Return the (X, Y) coordinate for the center point of the cell that contains the specified text.  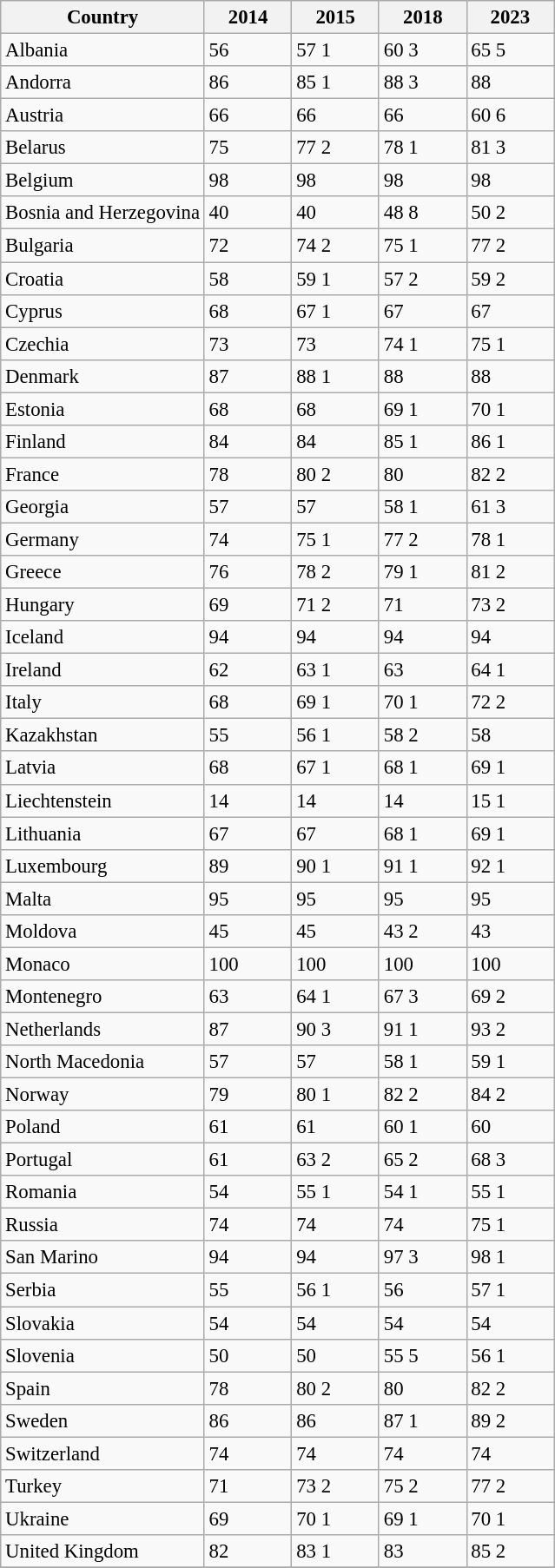
Switzerland (102, 1453)
62 (248, 670)
Russia (102, 1225)
United Kingdom (102, 1552)
Croatia (102, 279)
63 1 (335, 670)
89 (248, 866)
43 2 (422, 932)
86 1 (511, 442)
74 2 (335, 246)
Belarus (102, 148)
Ireland (102, 670)
59 2 (511, 279)
Czechia (102, 344)
Portugal (102, 1160)
Hungary (102, 605)
57 2 (422, 279)
82 (248, 1552)
84 2 (511, 1095)
79 1 (422, 572)
Georgia (102, 507)
Albania (102, 50)
50 2 (511, 213)
Bulgaria (102, 246)
75 2 (422, 1486)
98 1 (511, 1258)
65 5 (511, 50)
Monaco (102, 964)
88 3 (422, 82)
93 2 (511, 1029)
Moldova (102, 932)
Romania (102, 1192)
89 2 (511, 1420)
60 3 (422, 50)
75 (248, 148)
Netherlands (102, 1029)
68 3 (511, 1160)
Spain (102, 1388)
63 2 (335, 1160)
Slovenia (102, 1355)
North Macedonia (102, 1062)
Ukraine (102, 1519)
Country (102, 17)
Iceland (102, 637)
2018 (422, 17)
Poland (102, 1127)
78 2 (335, 572)
Malta (102, 899)
Greece (102, 572)
Luxembourg (102, 866)
48 8 (422, 213)
Slovakia (102, 1323)
58 2 (422, 735)
Turkey (102, 1486)
Kazakhstan (102, 735)
Lithuania (102, 833)
88 1 (335, 376)
Belgium (102, 181)
Latvia (102, 768)
55 5 (422, 1355)
2015 (335, 17)
69 2 (511, 997)
97 3 (422, 1258)
Austria (102, 115)
Finland (102, 442)
54 1 (422, 1192)
Italy (102, 702)
60 (511, 1127)
Cyprus (102, 311)
2023 (511, 17)
Andorra (102, 82)
Montenegro (102, 997)
71 2 (335, 605)
San Marino (102, 1258)
Liechtenstein (102, 800)
2014 (248, 17)
Norway (102, 1095)
Germany (102, 539)
92 1 (511, 866)
87 1 (422, 1420)
79 (248, 1095)
76 (248, 572)
Bosnia and Herzegovina (102, 213)
72 (248, 246)
France (102, 474)
83 (422, 1552)
Sweden (102, 1420)
81 3 (511, 148)
67 3 (422, 997)
15 1 (511, 800)
85 2 (511, 1552)
74 1 (422, 344)
83 1 (335, 1552)
90 3 (335, 1029)
Estonia (102, 409)
60 6 (511, 115)
65 2 (422, 1160)
90 1 (335, 866)
Serbia (102, 1290)
60 1 (422, 1127)
Denmark (102, 376)
81 2 (511, 572)
72 2 (511, 702)
61 3 (511, 507)
80 1 (335, 1095)
43 (511, 932)
